Detect which cell encompasses the target text, then output its [x, y] center coordinate. 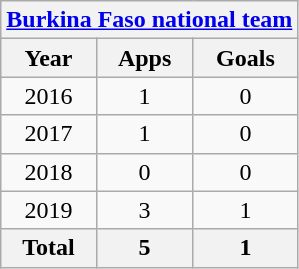
3 [144, 210]
Year [48, 58]
2016 [48, 96]
Burkina Faso national team [150, 20]
2017 [48, 134]
Total [48, 248]
5 [144, 248]
Goals [246, 58]
Apps [144, 58]
2018 [48, 172]
2019 [48, 210]
